Search for the cell housing the specified text and yield its [x, y] center coordinate. 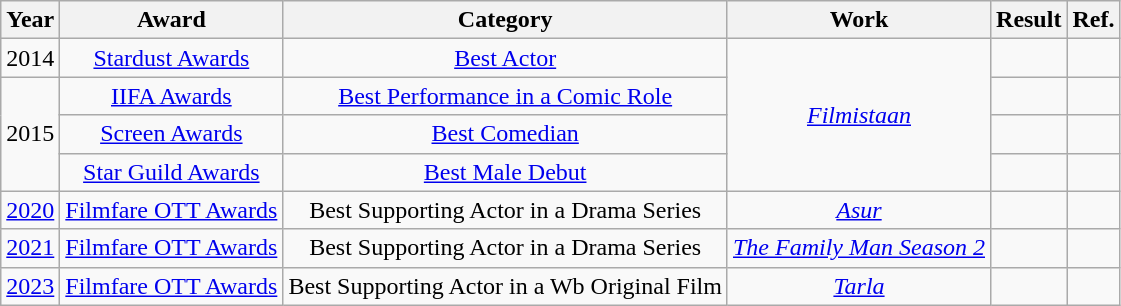
Year [30, 20]
Result [1029, 20]
Star Guild Awards [172, 172]
Award [172, 20]
Filmistaan [858, 115]
Category [506, 20]
Best Supporting Actor in a Wb Original Film [506, 286]
2015 [30, 134]
Best Comedian [506, 134]
2014 [30, 58]
2020 [30, 210]
Asur [858, 210]
2021 [30, 248]
Best Actor [506, 58]
Best Male Debut [506, 172]
The Family Man Season 2 [858, 248]
IIFA Awards [172, 96]
Ref. [1094, 20]
Best Performance in a Comic Role [506, 96]
Tarla [858, 286]
Stardust Awards [172, 58]
Work [858, 20]
2023 [30, 286]
Screen Awards [172, 134]
